Capture the cell that displays the provided text and extract its (x, y) central coordinate. 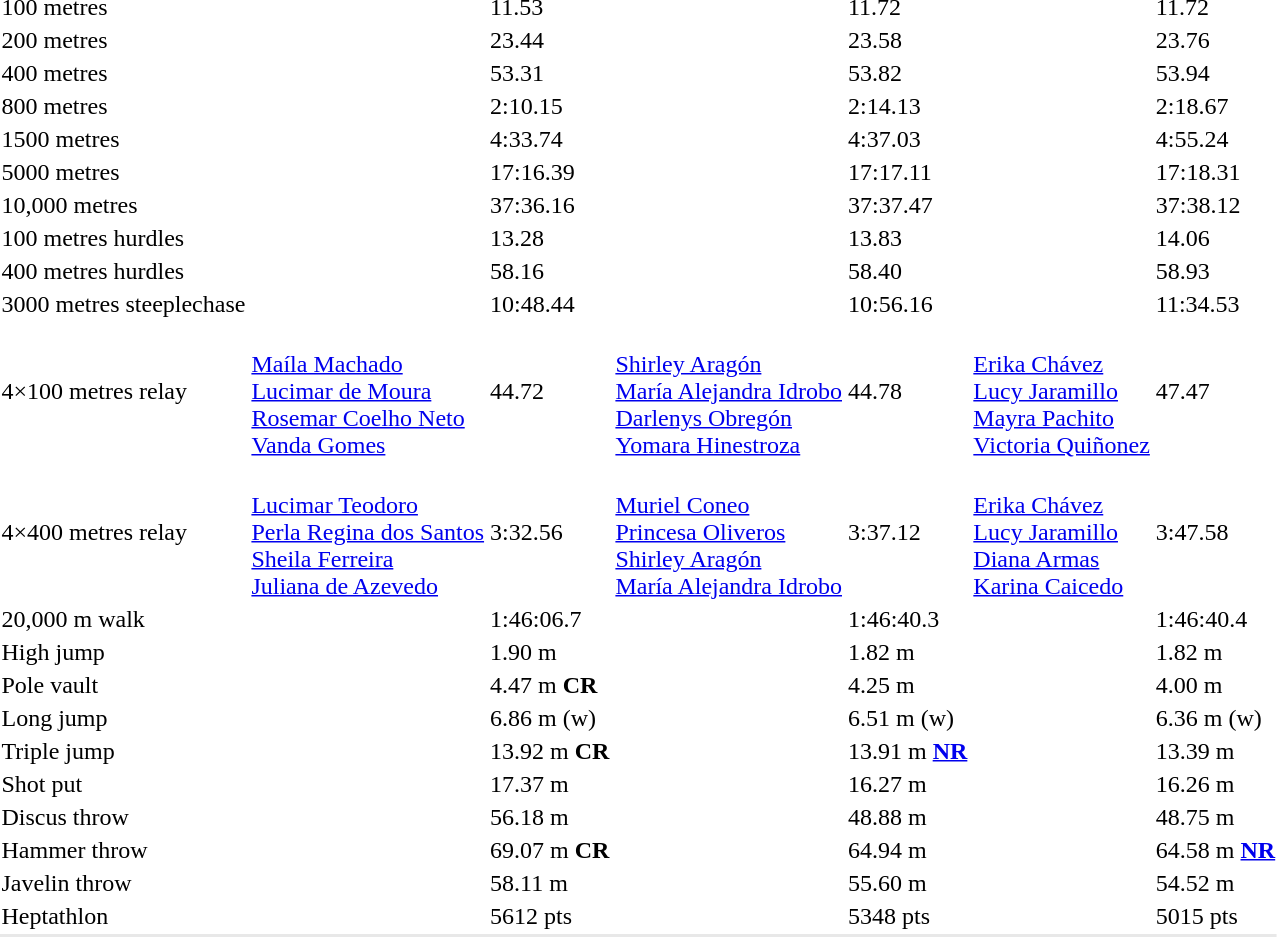
37:36.16 (550, 205)
1:46:40.4 (1215, 619)
5348 pts (907, 916)
14.06 (1215, 238)
6.36 m (w) (1215, 718)
Heptathlon (124, 916)
58.40 (907, 271)
Maíla MachadoLucimar de MouraRosemar Coelho NetoVanda Gomes (368, 391)
Erika ChávezLucy JaramilloMayra PachitoVictoria Quiñonez (1062, 391)
Shirley AragónMaría Alejandra IdroboDarlenys ObregónYomara Hinestroza (729, 391)
Hammer throw (124, 850)
High jump (124, 652)
5612 pts (550, 916)
Long jump (124, 718)
2:10.15 (550, 106)
6.51 m (w) (907, 718)
5015 pts (1215, 916)
4.00 m (1215, 685)
4.25 m (907, 685)
1:46:06.7 (550, 619)
Erika ChávezLucy JaramilloDiana ArmasKarina Caicedo (1062, 532)
Discus throw (124, 817)
Muriel ConeoPrincesa OliverosShirley AragónMaría Alejandra Idrobo (729, 532)
13.92 m CR (550, 751)
4×100 metres relay (124, 391)
54.52 m (1215, 883)
10:48.44 (550, 304)
23.44 (550, 40)
2:14.13 (907, 106)
100 metres hurdles (124, 238)
4.47 m CR (550, 685)
47.47 (1215, 391)
1500 metres (124, 139)
53.94 (1215, 73)
3000 metres steeplechase (124, 304)
800 metres (124, 106)
55.60 m (907, 883)
13.39 m (1215, 751)
48.88 m (907, 817)
10,000 metres (124, 205)
200 metres (124, 40)
64.58 m NR (1215, 850)
4:33.74 (550, 139)
13.28 (550, 238)
10:56.16 (907, 304)
4:55.24 (1215, 139)
2:18.67 (1215, 106)
58.11 m (550, 883)
23.76 (1215, 40)
3:47.58 (1215, 532)
23.58 (907, 40)
44.78 (907, 391)
16.26 m (1215, 784)
64.94 m (907, 850)
Pole vault (124, 685)
Lucimar TeodoroPerla Regina dos SantosSheila FerreiraJuliana de Azevedo (368, 532)
37:38.12 (1215, 205)
56.18 m (550, 817)
5000 metres (124, 172)
53.82 (907, 73)
17:16.39 (550, 172)
3:32.56 (550, 532)
400 metres hurdles (124, 271)
Shot put (124, 784)
17:17.11 (907, 172)
13.83 (907, 238)
58.93 (1215, 271)
1.90 m (550, 652)
37:37.47 (907, 205)
4×400 metres relay (124, 532)
16.27 m (907, 784)
11:34.53 (1215, 304)
20,000 m walk (124, 619)
3:37.12 (907, 532)
53.31 (550, 73)
Triple jump (124, 751)
44.72 (550, 391)
69.07 m CR (550, 850)
1:46:40.3 (907, 619)
17:18.31 (1215, 172)
Javelin throw (124, 883)
17.37 m (550, 784)
48.75 m (1215, 817)
58.16 (550, 271)
400 metres (124, 73)
4:37.03 (907, 139)
6.86 m (w) (550, 718)
13.91 m NR (907, 751)
